Identify which cell holds the provided text, then report its [X, Y] central coordinate. 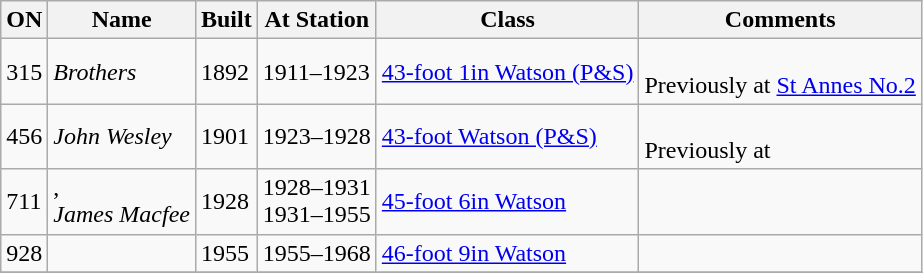
Class [508, 20]
John Wesley [122, 136]
43-foot 1in Watson (P&S) [508, 72]
Built [226, 20]
Brothers [122, 72]
1901 [226, 136]
711 [24, 202]
1892 [226, 72]
315 [24, 72]
ON [24, 20]
1955–1968 [316, 253]
1928–19311931–1955 [316, 202]
46-foot 9in Watson [508, 253]
Previously at [780, 136]
At Station [316, 20]
Name [122, 20]
1923–1928 [316, 136]
1928 [226, 202]
456 [24, 136]
43-foot Watson (P&S) [508, 136]
1955 [226, 253]
45-foot 6in Watson [508, 202]
Comments [780, 20]
,James Macfee [122, 202]
Previously at St Annes No.2 [780, 72]
1911–1923 [316, 72]
928 [24, 253]
